Provide the [x, y] coordinate of the cell's center where the given text is located.  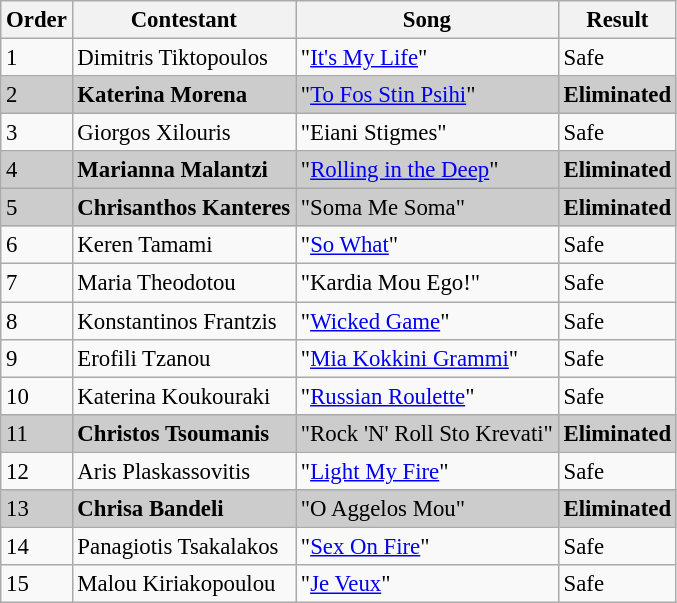
15 [36, 584]
Giorgos Xilouris [184, 133]
Marianna Malantzi [184, 170]
1 [36, 58]
Maria Theodotou [184, 283]
13 [36, 509]
4 [36, 170]
"So What" [428, 245]
Panagiotis Tsakalakos [184, 546]
6 [36, 245]
Contestant [184, 20]
10 [36, 396]
"To Fos Stin Psihi" [428, 95]
5 [36, 208]
12 [36, 471]
Order [36, 20]
Malou Kiriakopoulou [184, 584]
Chrisanthos Kanteres [184, 208]
2 [36, 95]
Aris Plaskassovitis [184, 471]
"Eiani Stigmes" [428, 133]
Result [617, 20]
9 [36, 358]
"Sex On Fire" [428, 546]
"It's My Life" [428, 58]
11 [36, 433]
"Mia Kokkini Grammi" [428, 358]
3 [36, 133]
Katerina Koukouraki [184, 396]
Song [428, 20]
"Soma Me Soma" [428, 208]
"Russian Roulette" [428, 396]
Erofili Tzanou [184, 358]
"Wicked Game" [428, 321]
"Je Veux" [428, 584]
"O Aggelos Mou" [428, 509]
Konstantinos Frantzis [184, 321]
Dimitris Tiktopoulos [184, 58]
"Kardia Mou Ego!" [428, 283]
Chrisa Bandeli [184, 509]
7 [36, 283]
8 [36, 321]
Christos Tsoumanis [184, 433]
"Rolling in the Deep" [428, 170]
14 [36, 546]
"Light My Fire" [428, 471]
"Rock 'N' Roll Sto Krevati" [428, 433]
Keren Tamami [184, 245]
Katerina Morena [184, 95]
